Pinpoint the cell where the given text exists, returning its (x, y) midpoint coordinate. 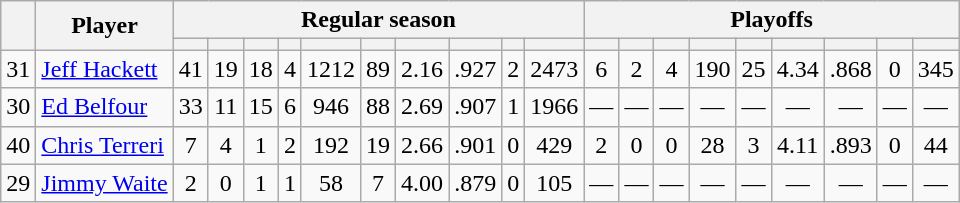
29 (18, 183)
2.66 (422, 145)
105 (554, 183)
25 (754, 69)
192 (330, 145)
2.69 (422, 107)
Ed Belfour (104, 107)
89 (378, 69)
Regular season (378, 20)
4.34 (798, 69)
946 (330, 107)
1966 (554, 107)
Jeff Hackett (104, 69)
.893 (850, 145)
Chris Terreri (104, 145)
11 (226, 107)
28 (712, 145)
Jimmy Waite (104, 183)
31 (18, 69)
Player (104, 26)
58 (330, 183)
1212 (330, 69)
41 (190, 69)
.907 (476, 107)
.901 (476, 145)
.879 (476, 183)
429 (554, 145)
30 (18, 107)
3 (754, 145)
88 (378, 107)
33 (190, 107)
.868 (850, 69)
4.00 (422, 183)
.927 (476, 69)
40 (18, 145)
Playoffs (772, 20)
4.11 (798, 145)
190 (712, 69)
18 (260, 69)
44 (936, 145)
2473 (554, 69)
2.16 (422, 69)
15 (260, 107)
345 (936, 69)
